Output the [X, Y] coordinate of the center of the cell containing the given text.  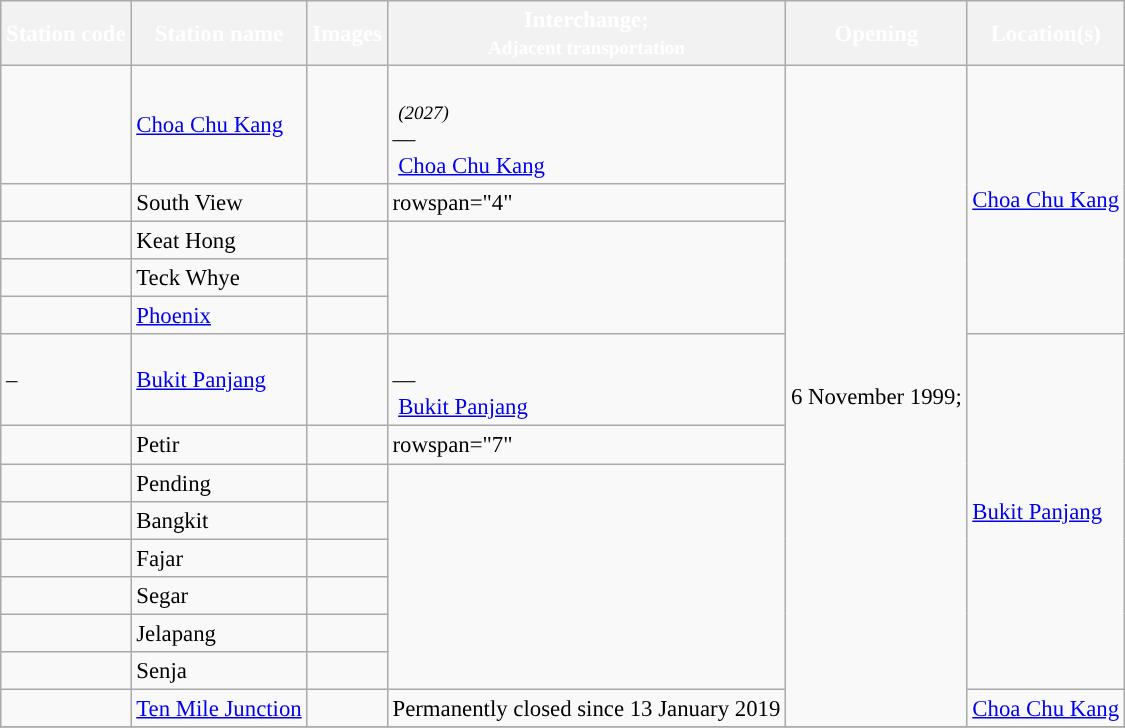
Petir [219, 445]
South View [219, 203]
Senja [219, 671]
6 November 1999; [876, 396]
Teck Whye [219, 278]
Segar [219, 595]
Images [347, 34]
Opening [876, 34]
Phoenix [219, 316]
Keat Hong [219, 241]
Ten Mile Junction [219, 708]
rowspan="7" [586, 445]
Station code [66, 34]
rowspan="4" [586, 203]
― Bukit Panjang [586, 380]
Pending [219, 483]
Fajar [219, 558]
Jelapang [219, 633]
– [66, 380]
Location(s) [1046, 34]
Interchange;Adjacent transportation [586, 34]
(2027)― Choa Chu Kang [586, 126]
Permanently closed since 13 January 2019 [586, 708]
Station name [219, 34]
Bangkit [219, 520]
